Return the [x, y] coordinate for the center point of the cell that contains the specified text.  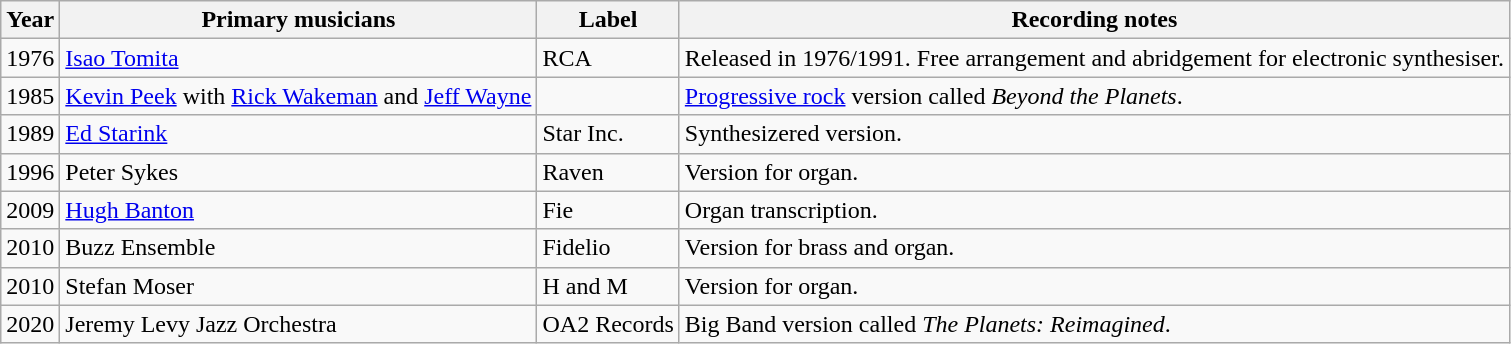
Jeremy Levy Jazz Orchestra [298, 324]
Star Inc. [608, 134]
Version for brass and organ. [1094, 248]
Fie [608, 210]
RCA [608, 58]
Peter Sykes [298, 172]
Label [608, 20]
Progressive rock version called Beyond the Planets. [1094, 96]
1976 [30, 58]
Hugh Banton [298, 210]
Stefan Moser [298, 286]
Fidelio [608, 248]
Organ transcription. [1094, 210]
H and M [608, 286]
Synthesizered version. [1094, 134]
Buzz Ensemble [298, 248]
2020 [30, 324]
Year [30, 20]
Big Band version called The Planets: Reimagined. [1094, 324]
1989 [30, 134]
2009 [30, 210]
1996 [30, 172]
Kevin Peek with Rick Wakeman and Jeff Wayne [298, 96]
Primary musicians [298, 20]
Raven [608, 172]
Recording notes [1094, 20]
OA2 Records [608, 324]
Isao Tomita [298, 58]
Ed Starink [298, 134]
1985 [30, 96]
Released in 1976/1991. Free arrangement and abridgement for electronic synthesiser. [1094, 58]
